Locate the cell with the specified text and output its [X, Y] center coordinate. 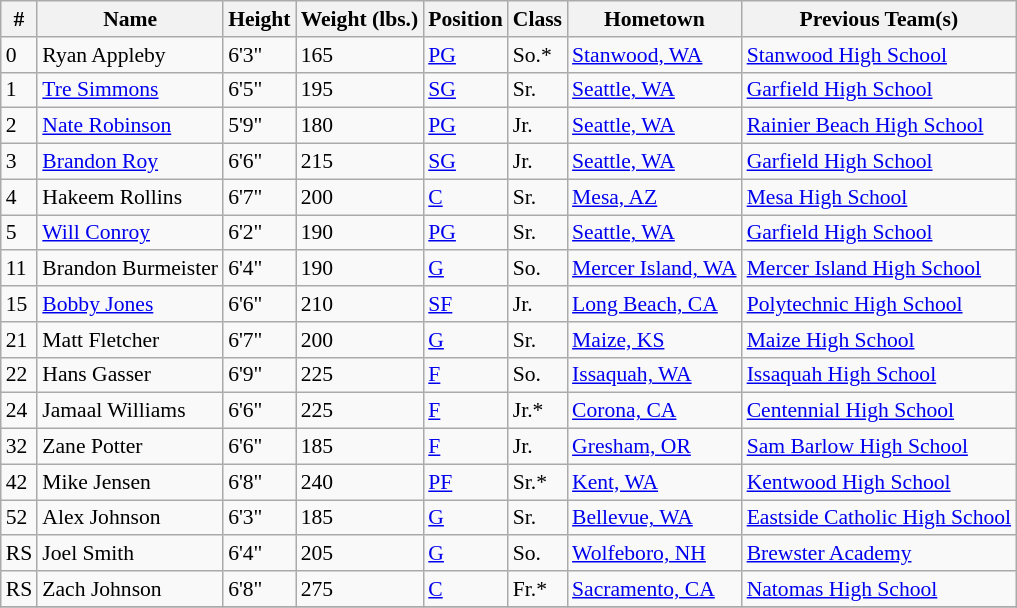
So.* [538, 55]
Hometown [654, 19]
Issaquah, WA [654, 375]
Maize High School [880, 340]
Brandon Roy [130, 162]
Mesa High School [880, 197]
6'2" [259, 233]
165 [360, 55]
Bellevue, WA [654, 518]
Wolfeboro, NH [654, 554]
24 [20, 411]
Mercer Island High School [880, 269]
11 [20, 269]
180 [360, 126]
PF [465, 482]
Eastside Catholic High School [880, 518]
52 [20, 518]
Jamaal Williams [130, 411]
Bobby Jones [130, 304]
3 [20, 162]
2 [20, 126]
Rainier Beach High School [880, 126]
Jr.* [538, 411]
240 [360, 482]
Natomas High School [880, 589]
1 [20, 90]
Fr.* [538, 589]
Brandon Burmeister [130, 269]
5'9" [259, 126]
Polytechnic High School [880, 304]
Corona, CA [654, 411]
Matt Fletcher [130, 340]
Joel Smith [130, 554]
Kentwood High School [880, 482]
210 [360, 304]
Issaquah High School [880, 375]
Mike Jensen [130, 482]
Weight (lbs.) [360, 19]
195 [360, 90]
Zane Potter [130, 447]
# [20, 19]
SF [465, 304]
Previous Team(s) [880, 19]
4 [20, 197]
Sam Barlow High School [880, 447]
Stanwood High School [880, 55]
Centennial High School [880, 411]
Tre Simmons [130, 90]
Maize, KS [654, 340]
275 [360, 589]
Long Beach, CA [654, 304]
205 [360, 554]
6'9" [259, 375]
22 [20, 375]
Nate Robinson [130, 126]
Alex Johnson [130, 518]
Mercer Island, WA [654, 269]
Position [465, 19]
Ryan Appleby [130, 55]
6'5" [259, 90]
5 [20, 233]
Stanwood, WA [654, 55]
Name [130, 19]
Kent, WA [654, 482]
32 [20, 447]
15 [20, 304]
0 [20, 55]
Sacramento, CA [654, 589]
Hans Gasser [130, 375]
Class [538, 19]
Zach Johnson [130, 589]
215 [360, 162]
Will Conroy [130, 233]
Mesa, AZ [654, 197]
42 [20, 482]
Sr.* [538, 482]
Gresham, OR [654, 447]
21 [20, 340]
Brewster Academy [880, 554]
Height [259, 19]
Hakeem Rollins [130, 197]
